Scan for the cell matching the given text and deliver its (X, Y) coordinate at center. 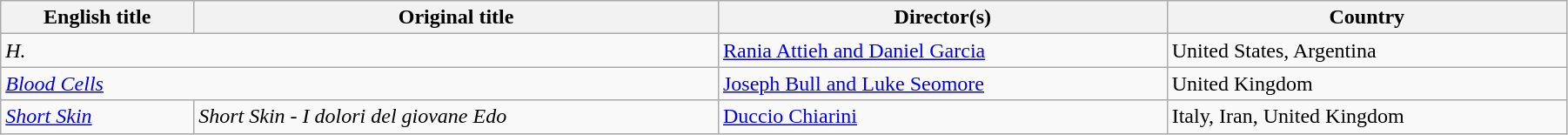
Original title (456, 17)
H. (360, 51)
Short Skin - I dolori del giovane Edo (456, 117)
Italy, Iran, United Kingdom (1366, 117)
Rania Attieh and Daniel Garcia (942, 51)
English title (97, 17)
United Kingdom (1366, 84)
Short Skin (97, 117)
Country (1366, 17)
Joseph Bull and Luke Seomore (942, 84)
Duccio Chiarini (942, 117)
United States, Argentina (1366, 51)
Director(s) (942, 17)
Blood Cells (360, 84)
